Detect which cell encompasses the target text, then output its (x, y) center coordinate. 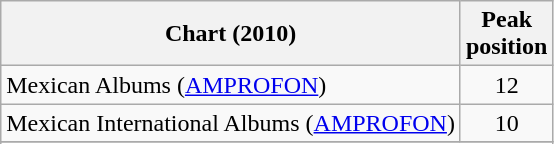
Peakposition (506, 34)
Mexican Albums (AMPROFON) (231, 85)
12 (506, 85)
10 (506, 123)
Chart (2010) (231, 34)
Mexican International Albums (AMPROFON) (231, 123)
